Return [X, Y] of the center of cell containing provided text 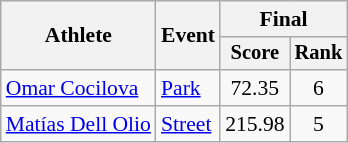
215.98 [254, 124]
Athlete [78, 36]
Street [188, 124]
6 [319, 88]
5 [319, 124]
Event [188, 36]
Final [284, 19]
Omar Cocilova [78, 88]
Park [188, 88]
Rank [319, 54]
72.35 [254, 88]
Score [254, 54]
Matías Dell Olio [78, 124]
